Provide the (x, y) coordinate of the cell's center where the given text is located.  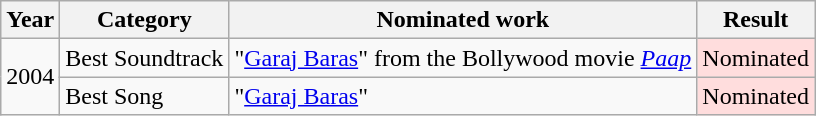
Best Soundtrack (144, 58)
Nominated work (463, 20)
2004 (30, 77)
Category (144, 20)
"Garaj Baras" (463, 96)
Year (30, 20)
Result (756, 20)
"Garaj Baras" from the Bollywood movie Paap (463, 58)
Best Song (144, 96)
